Extract the [X, Y] coordinate from the center of the cell holding the provided text.  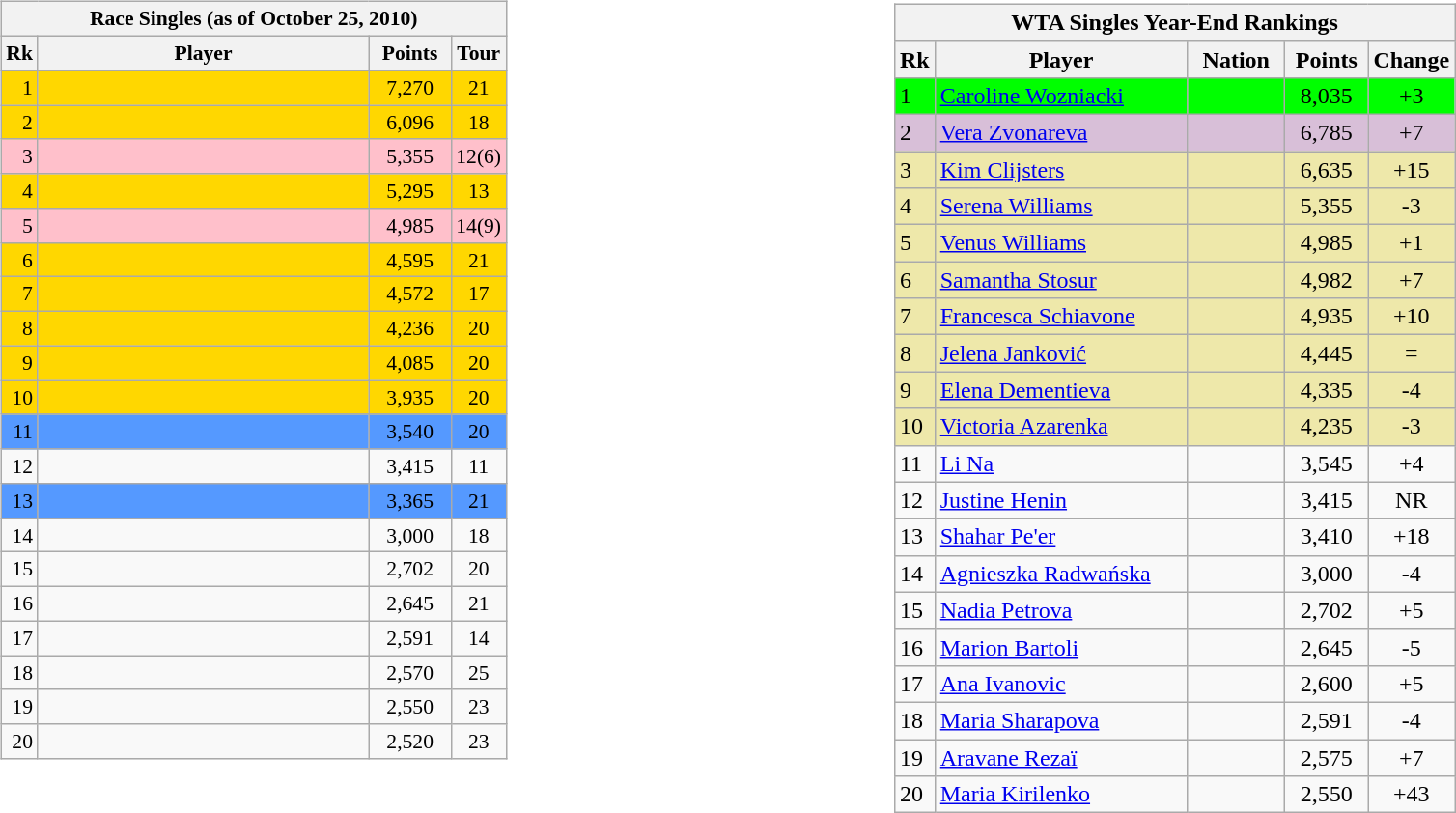
Tour [479, 53]
3,545 [1327, 463]
3,540 [409, 432]
4,335 [1327, 390]
Serena Williams [1061, 207]
Elena Dementieva [1061, 390]
2,600 [1327, 684]
12(6) [479, 156]
+15 [1412, 169]
Race Singles (as of October 25, 2010) [253, 19]
+1 [1412, 243]
Li Na [1061, 463]
4,572 [409, 294]
2,570 [409, 673]
Ana Ivanovic [1061, 684]
Venus Williams [1061, 243]
4,982 [1327, 280]
Samantha Stosur [1061, 280]
Change [1412, 59]
Shahar Pe'er [1061, 537]
4,595 [409, 260]
NR [1412, 500]
+43 [1412, 795]
Jelena Janković [1061, 353]
5,295 [409, 191]
Nation [1236, 59]
25 [479, 673]
Marion Bartoli [1061, 647]
6,635 [1327, 169]
4,445 [1327, 353]
3,365 [409, 501]
4,085 [409, 363]
Agnieszka Radwańska [1061, 574]
8,035 [1327, 96]
2,575 [1327, 758]
6,096 [409, 123]
6,785 [1327, 132]
3,935 [409, 398]
Vera Zvonareva [1061, 132]
WTA Singles Year-End Rankings [1174, 22]
2,520 [409, 742]
14(9) [479, 226]
7,270 [409, 88]
Kim Clijsters [1061, 169]
3,410 [1327, 537]
+3 [1412, 96]
Victoria Azarenka [1061, 427]
Maria Kirilenko [1061, 795]
Caroline Wozniacki [1061, 96]
Francesca Schiavone [1061, 317]
+4 [1412, 463]
Justine Henin [1061, 500]
Maria Sharapova [1061, 720]
4,935 [1327, 317]
+10 [1412, 317]
-5 [1412, 647]
4,235 [1327, 427]
Nadia Petrova [1061, 610]
= [1412, 353]
4,236 [409, 328]
Aravane Rezaï [1061, 758]
+18 [1412, 537]
